Pinpoint the cell where the given text exists, returning its [x, y] midpoint coordinate. 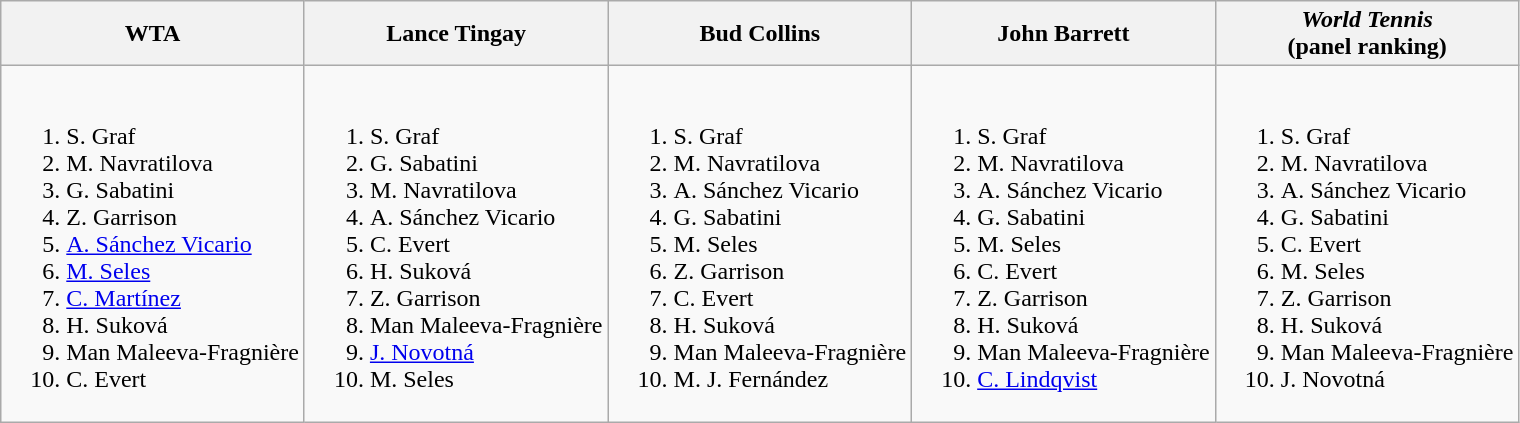
S. Graf M. Navratilova A. Sánchez Vicario G. Sabatini M. Seles Z. Garrison C. Evert H. Suková Man Maleeva-Fragnière M. J. Fernández [760, 244]
Bud Collins [760, 34]
S. Graf G. Sabatini M. Navratilova A. Sánchez Vicario C. Evert H. Suková Z. Garrison Man Maleeva-Fragnière J. Novotná M. Seles [456, 244]
WTA [153, 34]
S. Graf M. Navratilova G. Sabatini Z. Garrison A. Sánchez Vicario M. Seles C. Martínez H. Suková Man Maleeva-Fragnière C. Evert [153, 244]
World Tennis(panel ranking) [1367, 34]
S. Graf M. Navratilova A. Sánchez Vicario G. Sabatini C. Evert M. Seles Z. Garrison H. Suková Man Maleeva-Fragnière J. Novotná [1367, 244]
John Barrett [1064, 34]
Lance Tingay [456, 34]
S. Graf M. Navratilova A. Sánchez Vicario G. Sabatini M. Seles C. Evert Z. Garrison H. Suková Man Maleeva-Fragnière C. Lindqvist [1064, 244]
